Return the (X, Y) coordinate for the center point of the cell that contains the specified text.  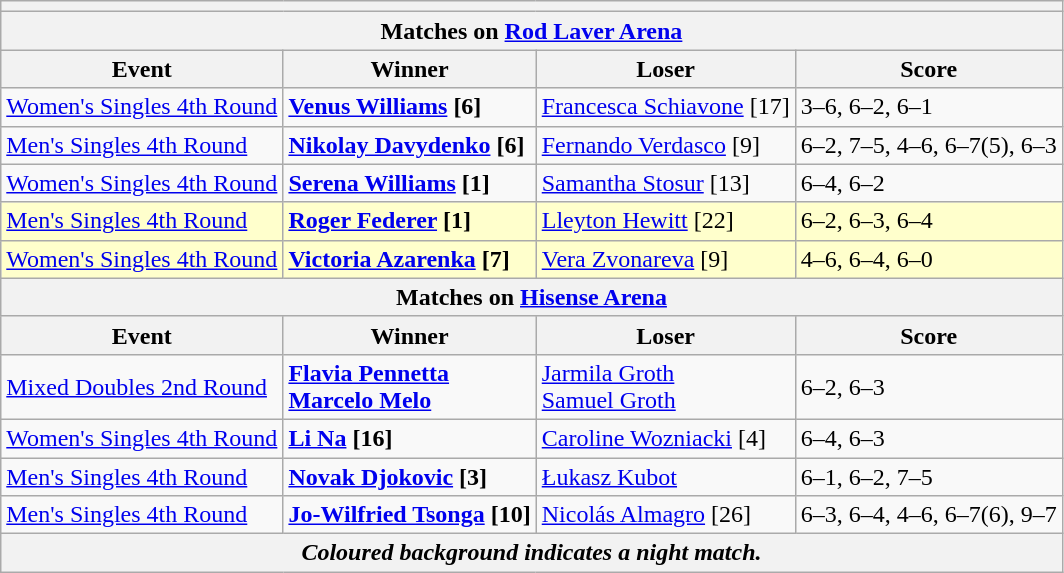
6–2, 6–3, 6–4 (928, 221)
Caroline Wozniacki [4] (666, 438)
Łukasz Kubot (666, 477)
Jo-Wilfried Tsonga [10] (410, 515)
6–2, 7–5, 4–6, 6–7(5), 6–3 (928, 145)
Samantha Stosur [13] (666, 183)
Matches on Rod Laver Arena (532, 31)
Victoria Azarenka [7] (410, 259)
Roger Federer [1] (410, 221)
6–3, 6–4, 4–6, 6–7(6), 9–7 (928, 515)
Novak Djokovic [3] (410, 477)
3–6, 6–2, 6–1 (928, 107)
6–4, 6–3 (928, 438)
Lleyton Hewitt [22] (666, 221)
4–6, 6–4, 6–0 (928, 259)
Coloured background indicates a night match. (532, 553)
6–2, 6–3 (928, 386)
6–4, 6–2 (928, 183)
Mixed Doubles 2nd Round (142, 386)
6–1, 6–2, 7–5 (928, 477)
Venus Williams [6] (410, 107)
Matches on Hisense Arena (532, 297)
Li Na [16] (410, 438)
Jarmila Groth Samuel Groth (666, 386)
Serena Williams [1] (410, 183)
Vera Zvonareva [9] (666, 259)
Nikolay Davydenko [6] (410, 145)
Nicolás Almagro [26] (666, 515)
Fernando Verdasco [9] (666, 145)
Francesca Schiavone [17] (666, 107)
Flavia Pennetta Marcelo Melo (410, 386)
